Scan for the cell matching the given text and deliver its [X, Y] coordinate at center. 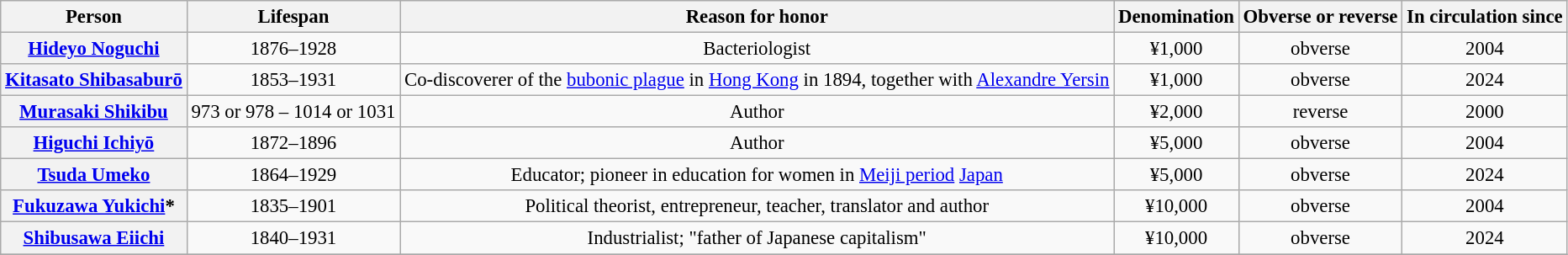
Kitasato Shibasaburō [94, 80]
973 or 978 – 1014 or 1031 [293, 112]
¥2,000 [1177, 112]
Hideyo Noguchi [94, 49]
Bacteriologist [757, 49]
Obverse or reverse [1320, 17]
Tsuda Umeko [94, 175]
Fukuzawa Yukichi* [94, 206]
Person [94, 17]
reverse [1320, 112]
In circulation since [1485, 17]
Reason for honor [757, 17]
1840–1931 [293, 238]
1864–1929 [293, 175]
Denomination [1177, 17]
Higuchi Ichiyō [94, 143]
Lifespan [293, 17]
1872–1896 [293, 143]
Shibusawa Eiichi [94, 238]
1853–1931 [293, 80]
1835–1901 [293, 206]
Murasaki Shikibu [94, 112]
Industrialist; "father of Japanese capitalism" [757, 238]
2000 [1485, 112]
1876–1928 [293, 49]
Educator; pioneer in education for women in Meiji period Japan [757, 175]
Co-discoverer of the bubonic plague in Hong Kong in 1894, together with Alexandre Yersin [757, 80]
Political theorist, entrepreneur, teacher, translator and author [757, 206]
